Determine the (x, y) coordinate at the center of the cell enclosing the given text.  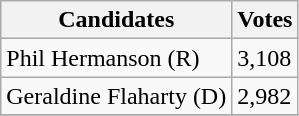
Phil Hermanson (R) (116, 58)
Geraldine Flaharty (D) (116, 96)
Votes (265, 20)
2,982 (265, 96)
Candidates (116, 20)
3,108 (265, 58)
